Capture the cell that displays the provided text and extract its [x, y] central coordinate. 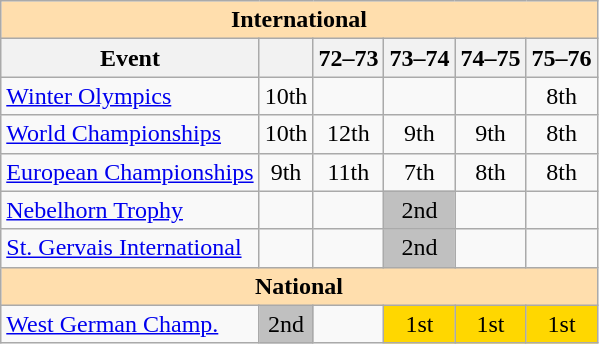
7th [420, 172]
12th [348, 134]
74–75 [490, 58]
Winter Olympics [130, 96]
St. Gervais International [130, 248]
Nebelhorn Trophy [130, 210]
World Championships [130, 134]
National [299, 286]
European Championships [130, 172]
72–73 [348, 58]
Event [130, 58]
West German Champ. [130, 324]
73–74 [420, 58]
International [299, 20]
75–76 [562, 58]
11th [348, 172]
